Return [x, y] of the center of cell containing provided text 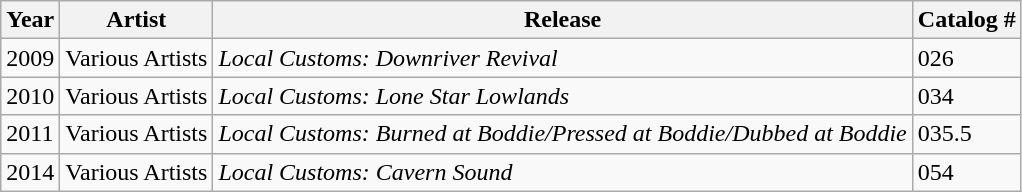
026 [966, 58]
Release [562, 20]
Local Customs: Downriver Revival [562, 58]
Local Customs: Burned at Boddie/Pressed at Boddie/Dubbed at Boddie [562, 134]
Catalog # [966, 20]
2014 [30, 172]
2011 [30, 134]
035.5 [966, 134]
2009 [30, 58]
Local Customs: Lone Star Lowlands [562, 96]
054 [966, 172]
Artist [136, 20]
Year [30, 20]
034 [966, 96]
Local Customs: Cavern Sound [562, 172]
2010 [30, 96]
